Find where the given text appears and provide that cell's center as [x, y] coordinate. 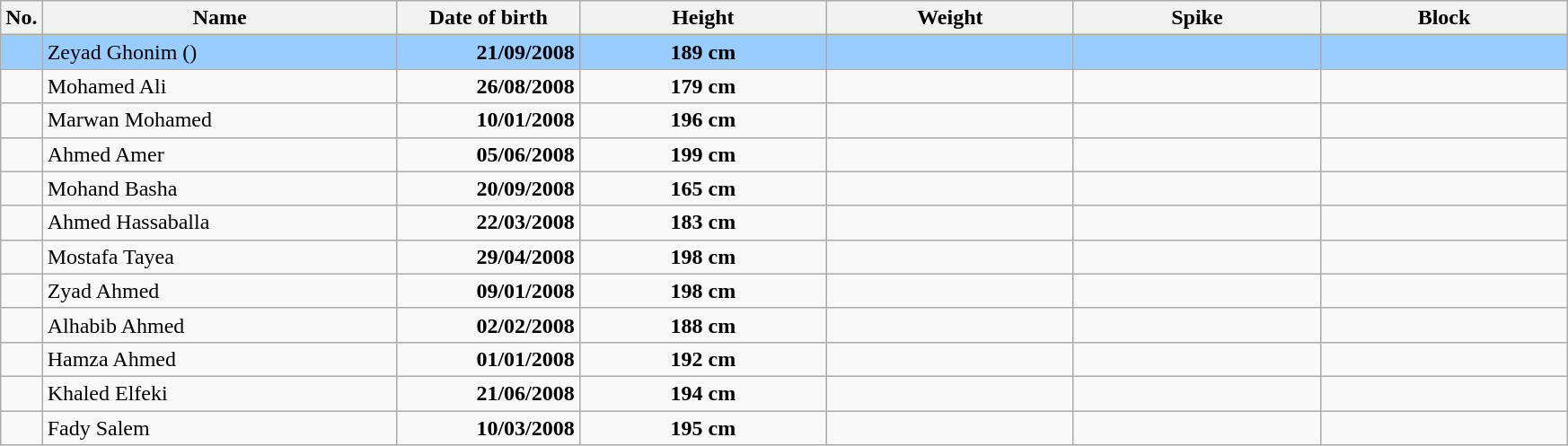
Mohand Basha [219, 188]
Hamza Ahmed [219, 359]
Mostafa Tayea [219, 257]
183 cm [702, 223]
196 cm [702, 120]
Khaled Elfeki [219, 393]
Fady Salem [219, 428]
179 cm [702, 86]
188 cm [702, 325]
05/06/2008 [489, 154]
10/01/2008 [489, 120]
192 cm [702, 359]
26/08/2008 [489, 86]
09/01/2008 [489, 291]
21/06/2008 [489, 393]
195 cm [702, 428]
194 cm [702, 393]
21/09/2008 [489, 52]
20/09/2008 [489, 188]
Marwan Mohamed [219, 120]
Mohamed Ali [219, 86]
Zeyad Ghonim () [219, 52]
Spike [1196, 18]
165 cm [702, 188]
Date of birth [489, 18]
Name [219, 18]
01/01/2008 [489, 359]
Ahmed Amer [219, 154]
Weight [950, 18]
No. [22, 18]
Ahmed Hassaballa [219, 223]
02/02/2008 [489, 325]
29/04/2008 [489, 257]
199 cm [702, 154]
Alhabib Ahmed [219, 325]
22/03/2008 [489, 223]
Block [1444, 18]
10/03/2008 [489, 428]
189 cm [702, 52]
Zyad Ahmed [219, 291]
Height [702, 18]
